Search for the cell housing the specified text and yield its (X, Y) center coordinate. 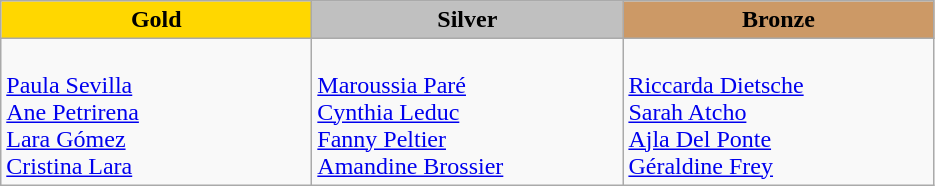
Paula SevillaAne PetrirenaLara GómezCristina Lara (156, 112)
Gold (156, 20)
Silver (468, 20)
Riccarda DietscheSarah AtchoAjla Del PonteGéraldine Frey (778, 112)
Maroussia ParéCynthia LeducFanny PeltierAmandine Brossier (468, 112)
Bronze (778, 20)
